Pinpoint the cell where the given text exists, returning its [x, y] midpoint coordinate. 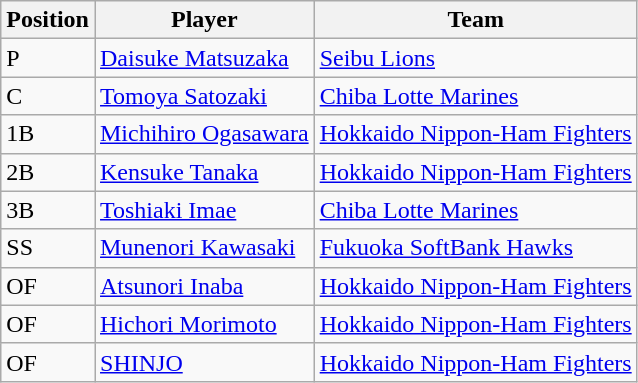
Position [48, 20]
Atsunori Inaba [204, 286]
Player [204, 20]
Kensuke Tanaka [204, 172]
Michihiro Ogasawara [204, 134]
C [48, 96]
Hichori Morimoto [204, 324]
P [48, 58]
Seibu Lions [476, 58]
1B [48, 134]
Toshiaki Imae [204, 210]
Team [476, 20]
SHINJO [204, 362]
2B [48, 172]
3B [48, 210]
Daisuke Matsuzaka [204, 58]
Tomoya Satozaki [204, 96]
Fukuoka SoftBank Hawks [476, 248]
Munenori Kawasaki [204, 248]
SS [48, 248]
